Pinpoint the cell where the given text exists, returning its [X, Y] midpoint coordinate. 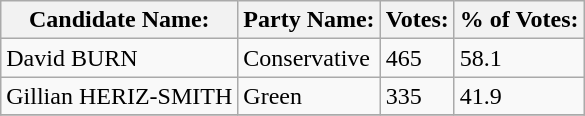
Party Name: [309, 20]
Conservative [309, 58]
% of Votes: [519, 20]
Gillian HERIZ-SMITH [120, 96]
Green [309, 96]
335 [417, 96]
465 [417, 58]
58.1 [519, 58]
41.9 [519, 96]
Candidate Name: [120, 20]
David BURN [120, 58]
Votes: [417, 20]
